Identify which cell holds the provided text, then report its (X, Y) central coordinate. 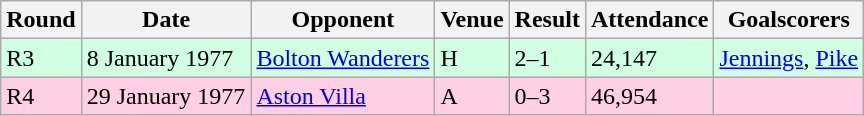
Goalscorers (789, 20)
46,954 (649, 96)
Round (41, 20)
29 January 1977 (166, 96)
Jennings, Pike (789, 58)
Venue (472, 20)
Opponent (343, 20)
Bolton Wanderers (343, 58)
0–3 (547, 96)
H (472, 58)
24,147 (649, 58)
Date (166, 20)
Result (547, 20)
Aston Villa (343, 96)
R4 (41, 96)
8 January 1977 (166, 58)
R3 (41, 58)
Attendance (649, 20)
2–1 (547, 58)
A (472, 96)
